Scan for the cell matching the given text and deliver its (x, y) coordinate at center. 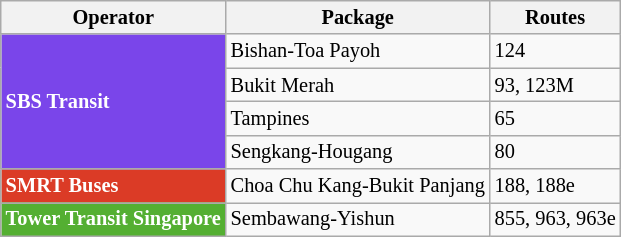
Tower Transit Singapore (114, 219)
93, 123M (556, 85)
SBS Transit (114, 102)
124 (556, 51)
Operator (114, 17)
65 (556, 118)
Tampines (358, 118)
SMRT Buses (114, 186)
80 (556, 152)
Sengkang-Hougang (358, 152)
Bishan-Toa Payoh (358, 51)
Package (358, 17)
855, 963, 963e (556, 219)
Choa Chu Kang-Bukit Panjang (358, 186)
Routes (556, 17)
Sembawang-Yishun (358, 219)
Bukit Merah (358, 85)
188, 188e (556, 186)
